From the cell containing the given text, extract its center point as [x, y] coordinate. 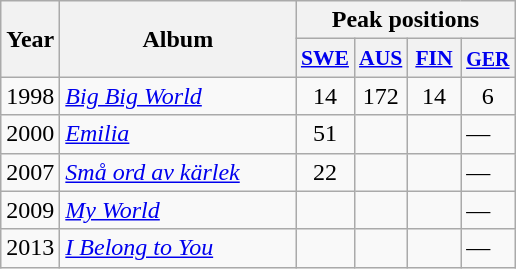
2009 [30, 210]
GER [488, 58]
172 [380, 96]
22 [325, 172]
6 [488, 96]
Små ord av kärlek [178, 172]
Peak positions [406, 20]
FIN [434, 58]
I Belong to You [178, 248]
SWE [325, 58]
Big Big World [178, 96]
Emilia [178, 134]
2013 [30, 248]
My World [178, 210]
51 [325, 134]
Album [178, 39]
2000 [30, 134]
AUS [380, 58]
Year [30, 39]
2007 [30, 172]
1998 [30, 96]
